Determine the [x, y] coordinate at the center of the cell enclosing the given text.  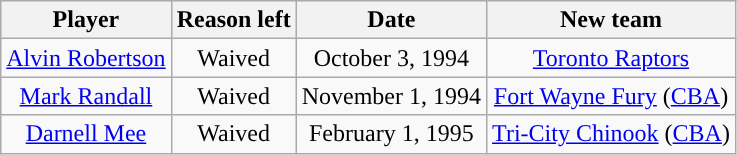
October 3, 1994 [391, 58]
Fort Wayne Fury (CBA) [612, 96]
Reason left [234, 20]
Darnell Mee [86, 134]
November 1, 1994 [391, 96]
Tri-City Chinook (CBA) [612, 134]
Date [391, 20]
Alvin Robertson [86, 58]
Toronto Raptors [612, 58]
Player [86, 20]
Mark Randall [86, 96]
New team [612, 20]
February 1, 1995 [391, 134]
